From the cell containing the given text, extract its center point as (X, Y) coordinate. 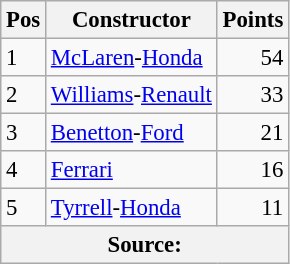
Pos (24, 20)
Constructor (132, 20)
Tyrrell-Honda (132, 208)
1 (24, 58)
Points (252, 20)
4 (24, 170)
11 (252, 208)
33 (252, 95)
2 (24, 95)
21 (252, 133)
Benetton-Ford (132, 133)
Ferrari (132, 170)
16 (252, 170)
3 (24, 133)
Williams-Renault (132, 95)
5 (24, 208)
54 (252, 58)
McLaren-Honda (132, 58)
Source: (145, 245)
